Locate the cell with the specified text and output its (X, Y) center coordinate. 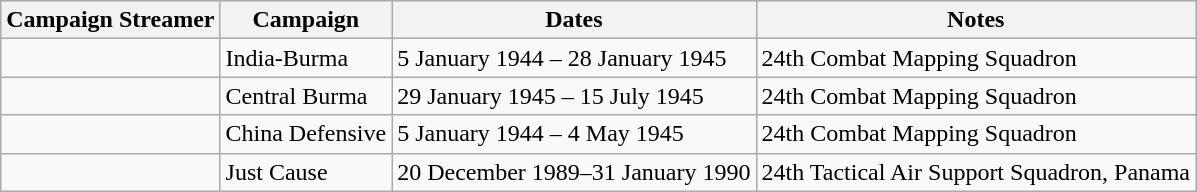
Central Burma (306, 96)
20 December 1989–31 January 1990 (574, 172)
Campaign (306, 20)
24th Tactical Air Support Squadron, Panama (976, 172)
China Defensive (306, 134)
5 January 1944 – 28 January 1945 (574, 58)
5 January 1944 – 4 May 1945 (574, 134)
Just Cause (306, 172)
29 January 1945 – 15 July 1945 (574, 96)
Campaign Streamer (110, 20)
Notes (976, 20)
India-Burma (306, 58)
Dates (574, 20)
